From the cell containing the given text, extract its center point as (X, Y) coordinate. 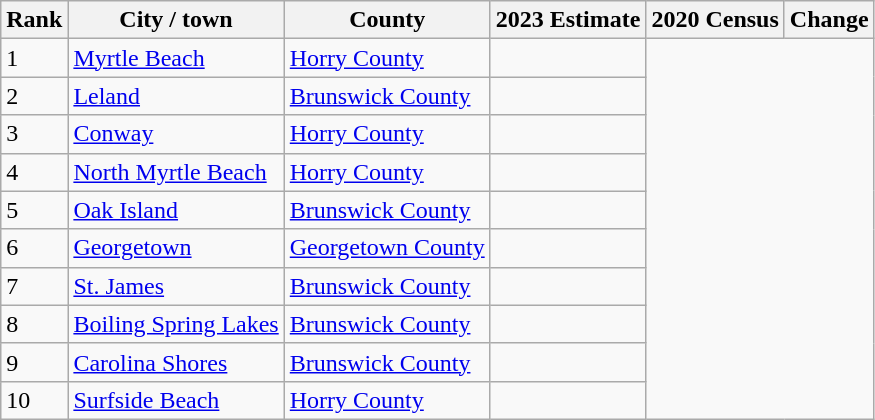
10 (34, 400)
4 (34, 172)
7 (34, 286)
2023 Estimate (568, 20)
Boiling Spring Lakes (176, 324)
St. James (176, 286)
Carolina Shores (176, 362)
Conway (176, 134)
City / town (176, 20)
Rank (34, 20)
2020 Census (715, 20)
1 (34, 58)
9 (34, 362)
Georgetown County (387, 248)
Change (829, 20)
2 (34, 96)
North Myrtle Beach (176, 172)
Myrtle Beach (176, 58)
Surfside Beach (176, 400)
Leland (176, 96)
Georgetown (176, 248)
3 (34, 134)
5 (34, 210)
6 (34, 248)
8 (34, 324)
County (387, 20)
Oak Island (176, 210)
